For the text-containing cell, return its midpoint in (X, Y) coordinate format. 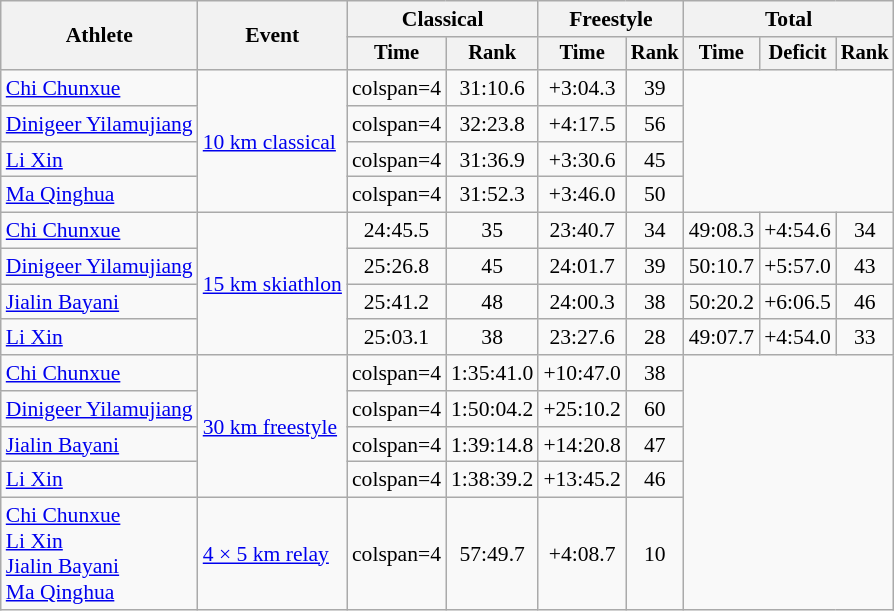
Event (272, 36)
Ma Qinghua (100, 195)
+4:17.5 (582, 124)
57:49.7 (492, 554)
15 km skiathlon (272, 284)
24:45.5 (396, 231)
32:23.8 (492, 124)
23:40.7 (582, 231)
Chi ChunxueLi XinJialin BayaniMa Qinghua (100, 554)
31:52.3 (492, 195)
31:10.6 (492, 88)
Total (789, 19)
31:36.9 (492, 160)
30 km freestyle (272, 426)
Freestyle (610, 19)
10 (655, 554)
25:41.2 (396, 302)
60 (655, 409)
43 (865, 267)
+6:06.5 (798, 302)
48 (492, 302)
+5:57.0 (798, 267)
24:00.3 (582, 302)
1:35:41.0 (492, 373)
+14:20.8 (582, 445)
47 (655, 445)
+13:45.2 (582, 480)
+4:08.7 (582, 554)
24:01.7 (582, 267)
1:38:39.2 (492, 480)
1:39:14.8 (492, 445)
4 × 5 km relay (272, 554)
33 (865, 338)
+3:46.0 (582, 195)
+4:54.6 (798, 231)
1:50:04.2 (492, 409)
10 km classical (272, 141)
+10:47.0 (582, 373)
28 (655, 338)
35 (492, 231)
25:03.1 (396, 338)
+25:10.2 (582, 409)
56 (655, 124)
25:26.8 (396, 267)
50:20.2 (722, 302)
+4:54.0 (798, 338)
49:08.3 (722, 231)
50:10.7 (722, 267)
+3:30.6 (582, 160)
49:07.7 (722, 338)
+3:04.3 (582, 88)
Deficit (798, 54)
50 (655, 195)
Classical (442, 19)
Athlete (100, 36)
23:27.6 (582, 338)
